Locate the cell with the specified text and output its [x, y] center coordinate. 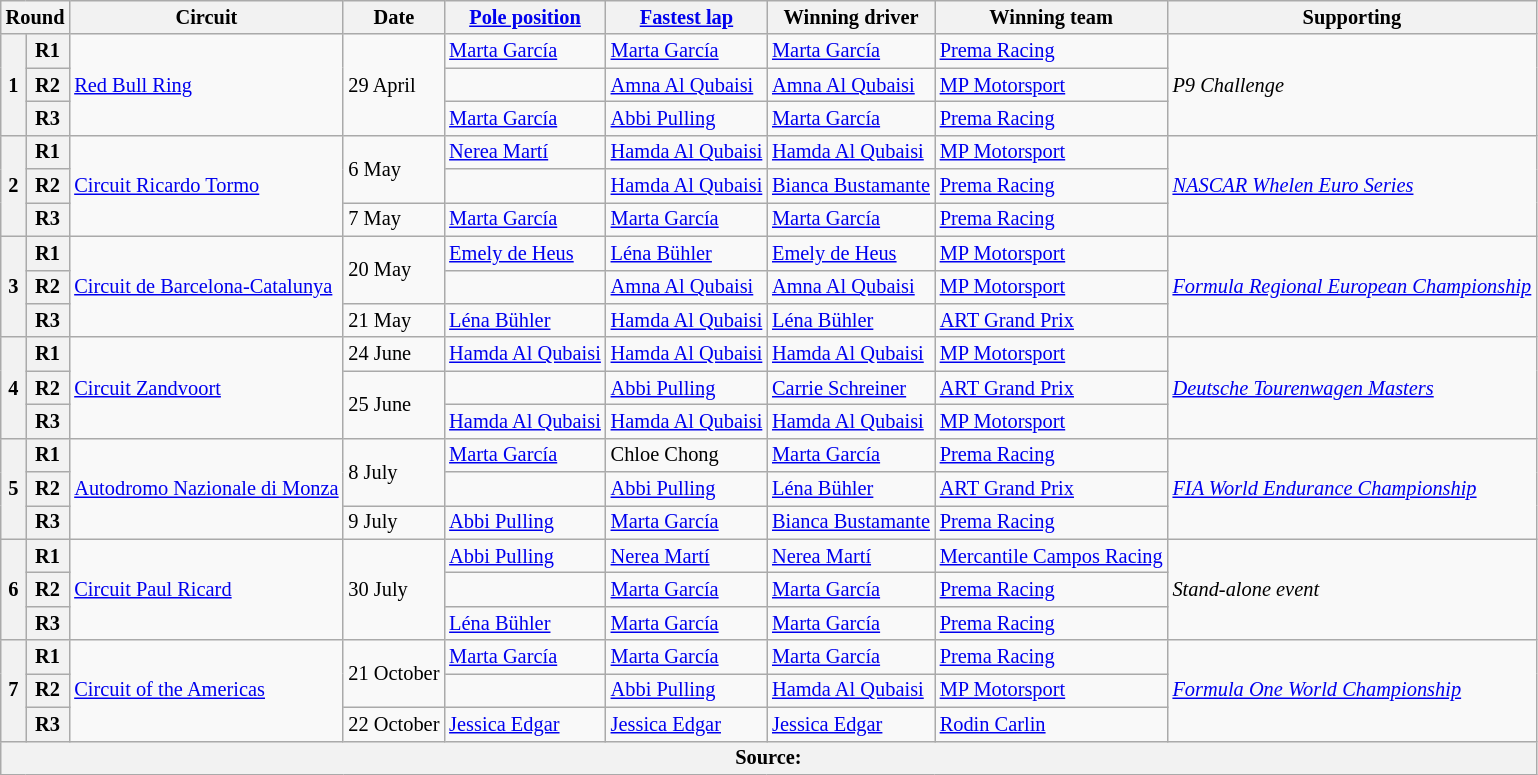
29 April [394, 84]
1 [14, 84]
Fastest lap [686, 17]
Red Bull Ring [206, 84]
Pole position [524, 17]
2 [14, 186]
P9 Challenge [1352, 84]
4 [14, 388]
22 October [394, 724]
Circuit [206, 17]
NASCAR Whelen Euro Series [1352, 186]
21 May [394, 320]
25 June [394, 404]
Circuit of the Americas [206, 690]
Formula Regional European Championship [1352, 286]
6 May [394, 168]
Supporting [1352, 17]
Circuit de Barcelona-Catalunya [206, 286]
Winning driver [851, 17]
3 [14, 286]
Circuit Ricardo Tormo [206, 186]
Round [36, 17]
Formula One World Championship [1352, 690]
8 July [394, 472]
5 [14, 488]
Circuit Paul Ricard [206, 590]
Chloe Chong [686, 455]
Date [394, 17]
Stand-alone event [1352, 590]
7 [14, 690]
FIA World Endurance Championship [1352, 488]
21 October [394, 674]
6 [14, 590]
Winning team [1052, 17]
Source: [768, 758]
Mercantile Campos Racing [1052, 556]
9 July [394, 522]
Deutsche Tourenwagen Masters [1352, 388]
20 May [394, 270]
Autodromo Nazionale di Monza [206, 488]
30 July [394, 590]
24 June [394, 354]
Rodin Carlin [1052, 724]
Carrie Schreiner [851, 388]
7 May [394, 219]
Circuit Zandvoort [206, 388]
